Find where the given text appears and provide that cell's center as (x, y) coordinate. 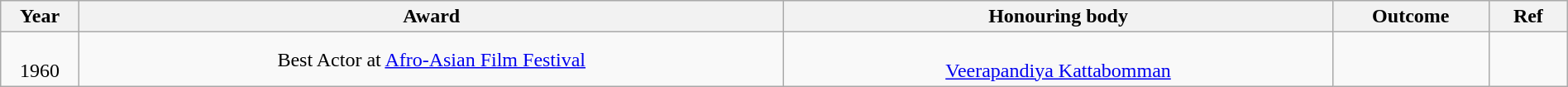
Year (40, 17)
1960 (40, 60)
Outcome (1411, 17)
Honouring body (1059, 17)
Ref (1528, 17)
Veerapandiya Kattabomman (1059, 60)
Award (432, 17)
Best Actor at Afro-Asian Film Festival (432, 60)
